Search for the cell housing the specified text and yield its (X, Y) center coordinate. 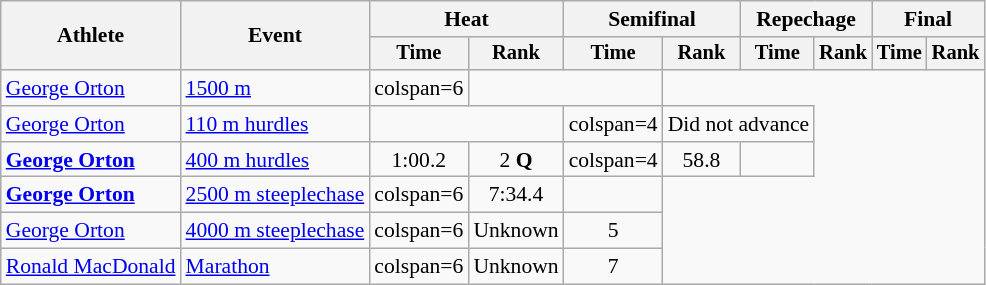
5 (614, 231)
Repechage (806, 19)
58.8 (702, 160)
Semifinal (652, 19)
Final (928, 19)
7:34.4 (516, 195)
Marathon (276, 267)
Athlete (91, 36)
2 Q (516, 160)
1500 m (276, 88)
7 (614, 267)
Heat (466, 19)
110 m hurdles (276, 124)
400 m hurdles (276, 160)
Event (276, 36)
4000 m steeplechase (276, 231)
Did not advance (739, 124)
Ronald MacDonald (91, 267)
1:00.2 (418, 160)
2500 m steeplechase (276, 195)
